Extract the [X, Y] coordinate from the center of the cell holding the provided text.  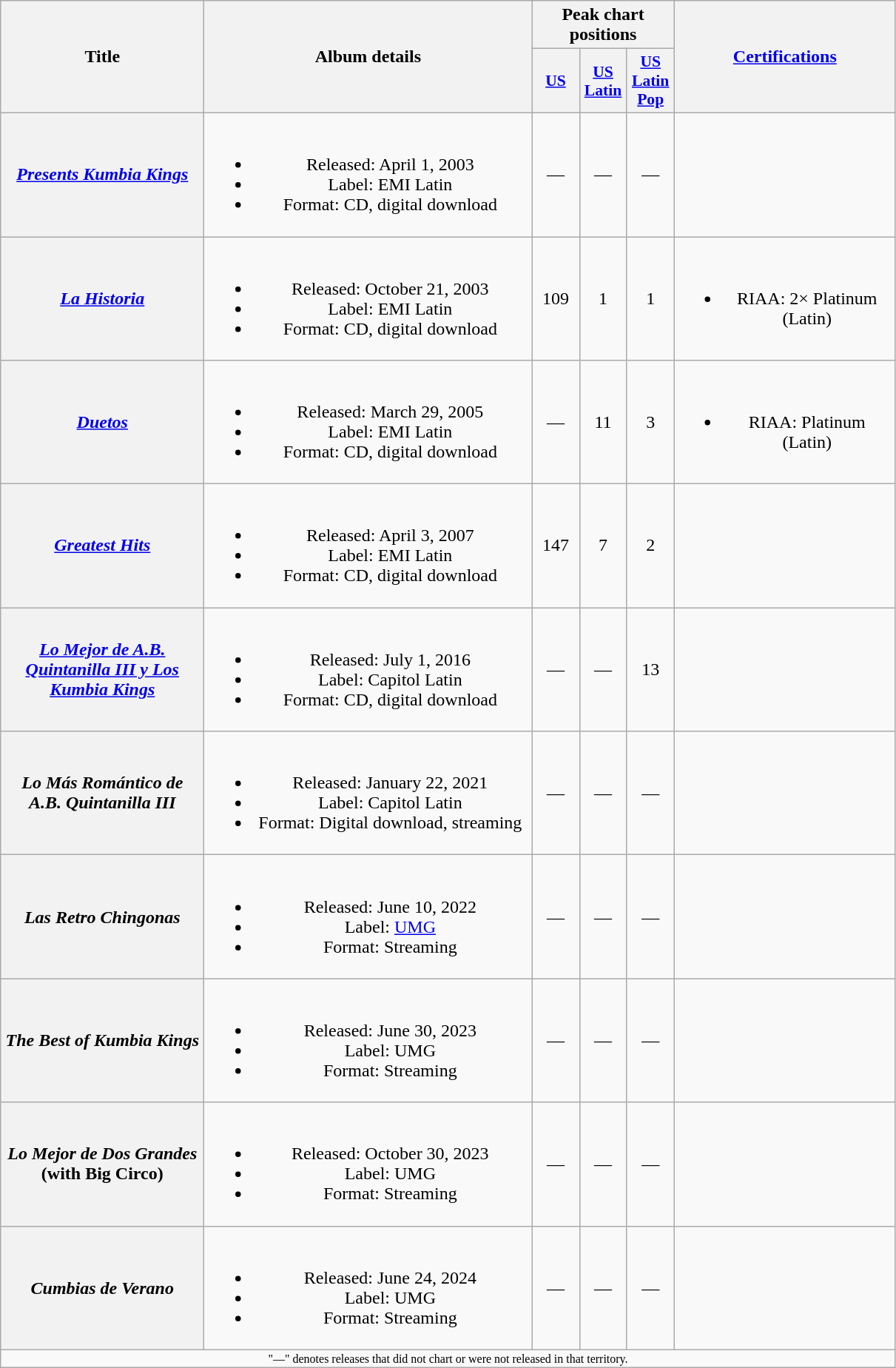
Certifications [784, 57]
The Best of Kumbia Kings [102, 1041]
Released: October 30, 2023Label: UMGFormat: Streaming [368, 1164]
Released: March 29, 2005Label: EMI LatinFormat: CD, digital download [368, 422]
Las Retro Chingonas [102, 916]
Duetos [102, 422]
Released: January 22, 2021Label: Capitol LatinFormat: Digital download, streaming [368, 794]
Presents Kumbia Kings [102, 175]
Peak chart positions [603, 25]
Released: June 24, 2024Label: UMGFormat: Streaming [368, 1288]
109 [556, 299]
Lo Más Romántico de A.B. Quintanilla III [102, 794]
Lo Mejor de A.B. Quintanilla III y Los Kumbia Kings [102, 669]
La Historia [102, 299]
3 [650, 422]
US [556, 81]
Released: June 10, 2022Label: UMGFormat: Streaming [368, 916]
13 [650, 669]
RIAA: Platinum (Latin) [784, 422]
Released: June 30, 2023Label: UMGFormat: Streaming [368, 1041]
Lo Mejor de Dos Grandes(with Big Circo) [102, 1164]
Cumbias de Verano [102, 1288]
"—" denotes releases that did not chart or were not released in that territory. [448, 1358]
2 [650, 546]
RIAA: 2× Platinum (Latin) [784, 299]
Greatest Hits [102, 546]
Album details [368, 57]
7 [603, 546]
11 [603, 422]
147 [556, 546]
Released: April 3, 2007Label: EMI LatinFormat: CD, digital download [368, 546]
US Latin [603, 81]
Title [102, 57]
Released: October 21, 2003Label: EMI LatinFormat: CD, digital download [368, 299]
Released: April 1, 2003Label: EMI LatinFormat: CD, digital download [368, 175]
Released: July 1, 2016Label: Capitol LatinFormat: CD, digital download [368, 669]
US Latin Pop [650, 81]
